Return (X, Y) of the center of cell containing provided text 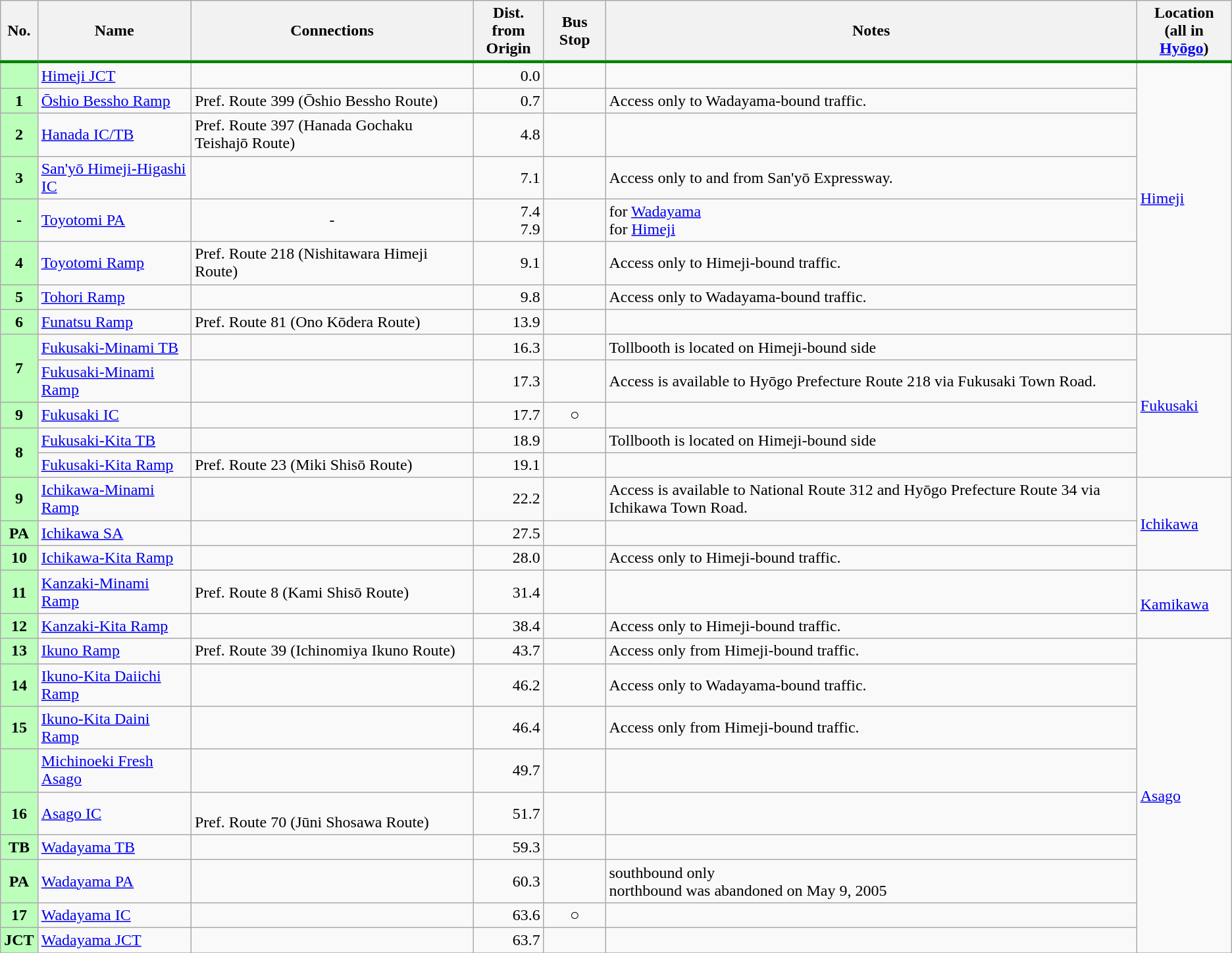
Michinoeki Fresh Asago (115, 770)
Ichikawa-Minami Ramp (115, 499)
No. (19, 32)
southbound onlynorthbound was abandoned on May 9, 2005 (871, 881)
17.7 (509, 415)
4 (19, 263)
8 (19, 453)
Toyotomi PA (115, 220)
Name (115, 32)
Fukusaki (1184, 405)
Wadayama TB (115, 847)
17.3 (509, 380)
13 (19, 651)
Pref. Route 70 (Jūni Shosawa Route) (332, 813)
17 (19, 915)
60.3 (509, 881)
Wadayama JCT (115, 940)
Fukusaki-Kita Ramp (115, 465)
11 (19, 592)
Tohori Ramp (115, 297)
Location(all in Hyōgo) (1184, 32)
Access is available to Hyōgo Prefecture Route 218 via Fukusaki Town Road. (871, 380)
19.1 (509, 465)
Asago (1184, 796)
2 (19, 134)
Pref. Route 218 (Nishitawara Himeji Route) (332, 263)
28.0 (509, 558)
Ōshio Bessho Ramp (115, 101)
43.7 (509, 651)
Ichikawa-Kita Ramp (115, 558)
5 (19, 297)
16 (19, 813)
63.7 (509, 940)
Hanada IC/TB (115, 134)
Pref. Route 23 (Miki Shisō Route) (332, 465)
Dist. fromOrigin (509, 32)
Kamikawa (1184, 604)
San'yō Himeji-Higashi IC (115, 178)
51.7 (509, 813)
7 (19, 369)
Access only to and from San'yō Expressway. (871, 178)
Access is available to National Route 312 and Hyōgo Prefecture Route 34 via Ichikawa Town Road. (871, 499)
38.4 (509, 626)
12 (19, 626)
22.2 (509, 499)
10 (19, 558)
27.5 (509, 533)
Ichikawa (1184, 524)
46.4 (509, 728)
3 (19, 178)
Asago IC (115, 813)
16.3 (509, 347)
63.6 (509, 915)
Ikuno Ramp (115, 651)
18.9 (509, 440)
Himeji JCT (115, 75)
Bus Stop (575, 32)
Toyotomi Ramp (115, 263)
13.9 (509, 322)
6 (19, 322)
Connections (332, 32)
Ikuno-Kita Daiichi Ramp (115, 684)
Pref. Route 8 (Kami Shisō Route) (332, 592)
Fukusaki IC (115, 415)
TB (19, 847)
1 (19, 101)
9.8 (509, 297)
Wadayama IC (115, 915)
9.1 (509, 263)
Wadayama PA (115, 881)
for Wadayamafor Himeji (871, 220)
Pref. Route 397 (Hanada Gochaku Teishajō Route) (332, 134)
Pref. Route 39 (Ichinomiya Ikuno Route) (332, 651)
Fukusaki-Minami TB (115, 347)
4.8 (509, 134)
Notes (871, 32)
Fukusaki-Minami Ramp (115, 380)
46.2 (509, 684)
Fukusaki-Kita TB (115, 440)
49.7 (509, 770)
Kanzaki-Kita Ramp (115, 626)
0.0 (509, 75)
Kanzaki-Minami Ramp (115, 592)
Pref. Route 399 (Ōshio Bessho Route) (332, 101)
7.1 (509, 178)
15 (19, 728)
7.47.9 (509, 220)
31.4 (509, 592)
JCT (19, 940)
0.7 (509, 101)
Ikuno-Kita Daini Ramp (115, 728)
Ichikawa SA (115, 533)
Himeji (1184, 198)
14 (19, 684)
Funatsu Ramp (115, 322)
59.3 (509, 847)
Pref. Route 81 (Ono Kōdera Route) (332, 322)
